Return (X, Y) of the center of cell containing provided text 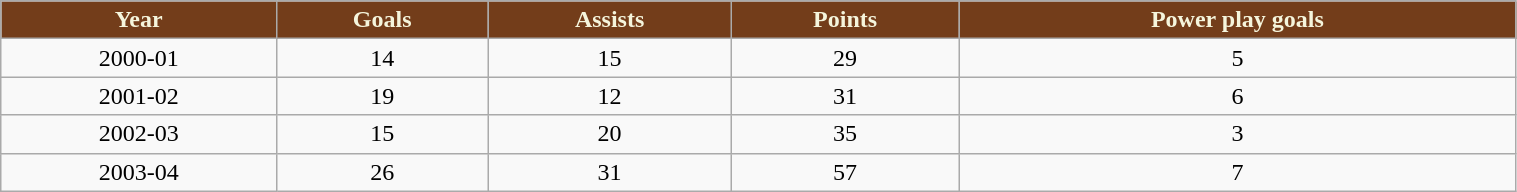
26 (382, 172)
Goals (382, 20)
5 (1238, 58)
12 (610, 96)
57 (844, 172)
35 (844, 134)
2003-04 (139, 172)
19 (382, 96)
2000-01 (139, 58)
14 (382, 58)
20 (610, 134)
Power play goals (1238, 20)
7 (1238, 172)
2002-03 (139, 134)
Year (139, 20)
Points (844, 20)
29 (844, 58)
Assists (610, 20)
3 (1238, 134)
2001-02 (139, 96)
6 (1238, 96)
